Scan for the cell matching the given text and deliver its [X, Y] coordinate at center. 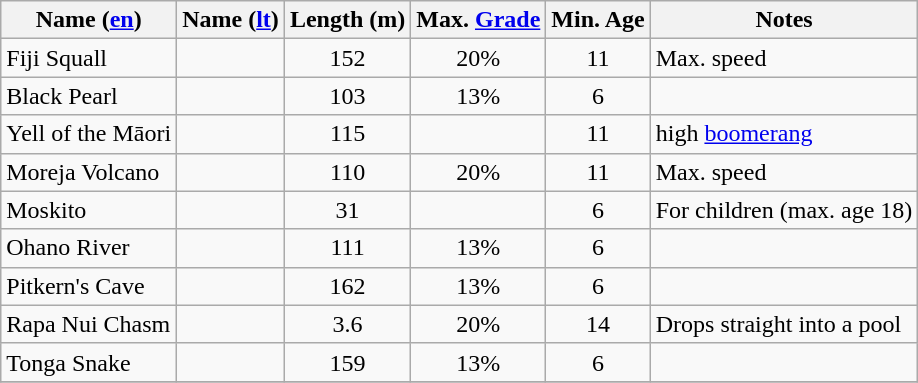
Min. Age [598, 20]
103 [347, 96]
Pitkern's Cave [89, 286]
Drops straight into a pool [784, 324]
Yell of the Māori [89, 134]
Black Pearl [89, 96]
115 [347, 134]
Notes [784, 20]
162 [347, 286]
Length (m) [347, 20]
Max. Grade [478, 20]
14 [598, 324]
For children (max. age 18) [784, 210]
110 [347, 172]
Name (en) [89, 20]
Tonga Snake [89, 362]
152 [347, 58]
111 [347, 248]
31 [347, 210]
Fiji Squall [89, 58]
Moskito [89, 210]
Name (lt) [231, 20]
high boomerang [784, 134]
Moreja Volcano [89, 172]
159 [347, 362]
Rapa Nui Chasm [89, 324]
3.6 [347, 324]
Ohano River [89, 248]
